Detect which cell encompasses the target text, then output its [X, Y] center coordinate. 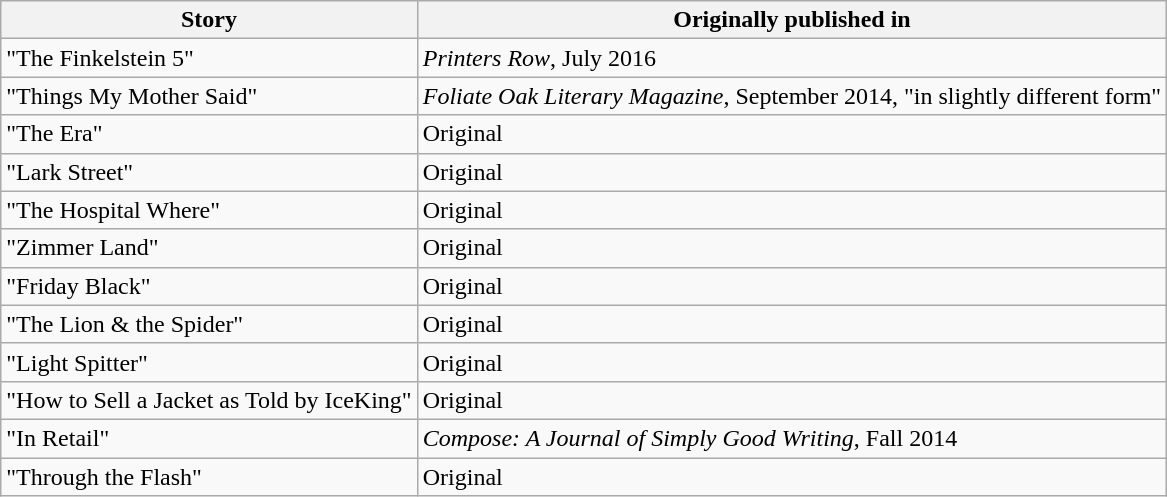
"How to Sell a Jacket as Told by IceKing" [209, 400]
"In Retail" [209, 438]
Originally published in [792, 20]
"The Hospital Where" [209, 210]
"Things My Mother Said" [209, 96]
Foliate Oak Literary Magazine, September 2014, "in slightly different form" [792, 96]
"Friday Black" [209, 286]
"Lark Street" [209, 172]
Compose: A Journal of Simply Good Writing, Fall 2014 [792, 438]
"The Lion & the Spider" [209, 324]
"The Finkelstein 5" [209, 58]
Printers Row, July 2016 [792, 58]
"Light Spitter" [209, 362]
Story [209, 20]
"The Era" [209, 134]
"Through the Flash" [209, 477]
"Zimmer Land" [209, 248]
